Provide the [x, y] coordinate of the cell's center where the given text is located.  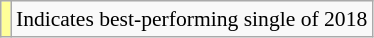
Indicates best-performing single of 2018 [192, 19]
